Search for the cell housing the specified text and yield its (X, Y) center coordinate. 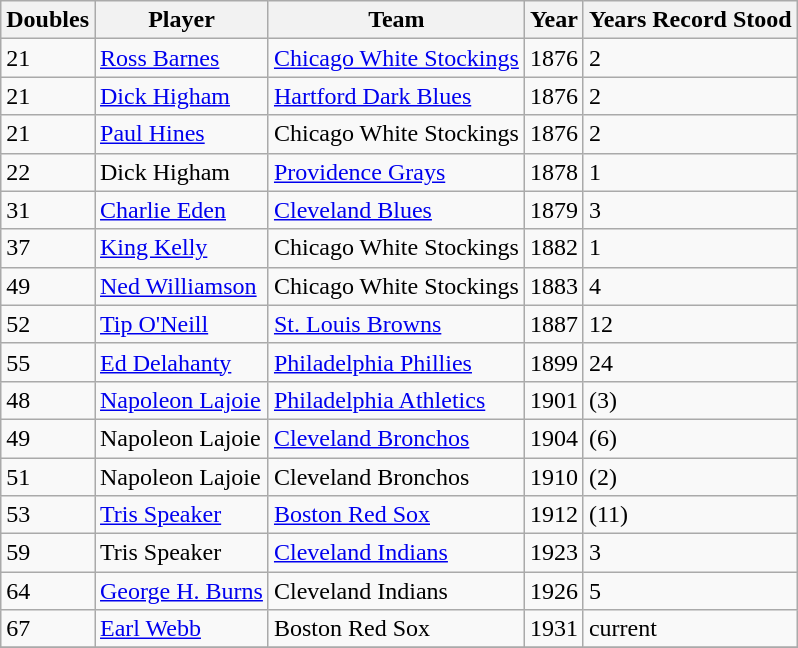
Charlie Eden (181, 210)
1879 (554, 210)
(3) (690, 400)
59 (48, 553)
1912 (554, 515)
37 (48, 248)
1883 (554, 286)
64 (48, 591)
Ned Williamson (181, 286)
4 (690, 286)
Ed Delahanty (181, 362)
Years Record Stood (690, 20)
1878 (554, 172)
current (690, 629)
Doubles (48, 20)
1926 (554, 591)
Team (396, 20)
1882 (554, 248)
Paul Hines (181, 134)
George H. Burns (181, 591)
1887 (554, 324)
(6) (690, 438)
1904 (554, 438)
12 (690, 324)
51 (48, 477)
48 (48, 400)
Philadelphia Athletics (396, 400)
Cleveland Blues (396, 210)
1923 (554, 553)
Player (181, 20)
Hartford Dark Blues (396, 96)
Year (554, 20)
(11) (690, 515)
53 (48, 515)
1899 (554, 362)
22 (48, 172)
55 (48, 362)
Tip O'Neill (181, 324)
Philadelphia Phillies (396, 362)
St. Louis Browns (396, 324)
Ross Barnes (181, 58)
1931 (554, 629)
5 (690, 591)
King Kelly (181, 248)
31 (48, 210)
1910 (554, 477)
52 (48, 324)
Providence Grays (396, 172)
67 (48, 629)
1901 (554, 400)
Earl Webb (181, 629)
24 (690, 362)
(2) (690, 477)
